Return the [x, y] coordinate for the center point of the cell that contains the specified text.  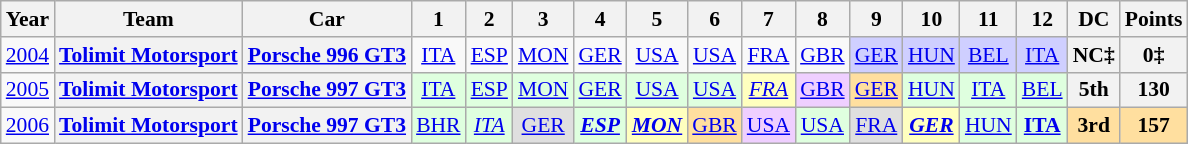
2 [490, 19]
157 [1154, 126]
5th [1094, 90]
9 [876, 19]
BHR [438, 126]
2006 [28, 126]
4 [600, 19]
8 [822, 19]
0‡ [1154, 55]
Car [327, 19]
Points [1154, 19]
3rd [1094, 126]
130 [1154, 90]
5 [658, 19]
Year [28, 19]
11 [988, 19]
12 [1042, 19]
1 [438, 19]
Porsche 996 GT3 [327, 55]
2004 [28, 55]
DC [1094, 19]
10 [932, 19]
2005 [28, 90]
6 [714, 19]
3 [544, 19]
NC‡ [1094, 55]
7 [768, 19]
Team [148, 19]
